Extract the (X, Y) coordinate from the center of the cell holding the provided text.  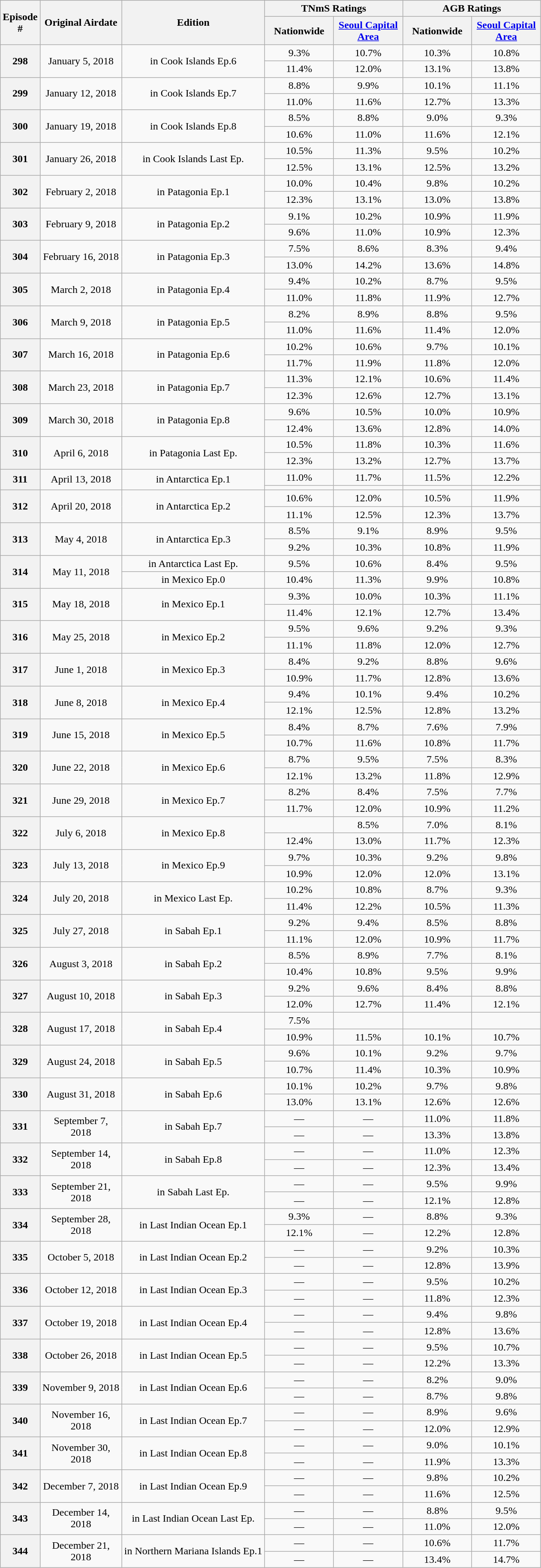
331 (20, 1127)
October 26, 2018 (81, 1355)
in Mexico Ep.2 (193, 637)
August 3, 2018 (81, 963)
in Patagonia Ep.6 (193, 355)
February 2, 2018 (81, 191)
February 16, 2018 (81, 257)
December 7, 2018 (81, 1486)
March 9, 2018 (81, 322)
in Patagonia Ep.3 (193, 257)
341 (20, 1453)
in Sabah Ep.7 (193, 1127)
344 (20, 1551)
in Sabah Ep.1 (193, 931)
December 21, 2018 (81, 1551)
in Last Indian Ocean Ep.2 (193, 1257)
in Mexico Ep.0 (193, 580)
in Sabah Ep.2 (193, 963)
February 9, 2018 (81, 224)
January 26, 2018 (81, 159)
July 27, 2018 (81, 931)
in Patagonia Ep.4 (193, 289)
298 (20, 61)
in Mexico Ep.1 (193, 604)
325 (20, 931)
304 (20, 257)
May 4, 2018 (81, 539)
January 5, 2018 (81, 61)
in Sabah Ep.8 (193, 1159)
324 (20, 898)
in Last Indian Ocean Ep.5 (193, 1355)
in Last Indian Ocean Ep.7 (193, 1420)
338 (20, 1355)
TNmS Ratings (334, 9)
13.9% (506, 1266)
327 (20, 996)
339 (20, 1388)
September 7, 2018 (81, 1127)
335 (20, 1257)
332 (20, 1159)
305 (20, 289)
in Patagonia Ep.1 (193, 191)
in Last Indian Ocean Ep.1 (193, 1224)
July 13, 2018 (81, 865)
September 21, 2018 (81, 1192)
AGB Ratings (472, 9)
343 (20, 1518)
11.2% (506, 808)
in Sabah Ep.4 (193, 1029)
in Cook Islands Ep.7 (193, 93)
November 16, 2018 (81, 1420)
in Patagonia Ep.8 (193, 420)
June 1, 2018 (81, 669)
299 (20, 93)
7.6% (437, 727)
323 (20, 865)
303 (20, 224)
342 (20, 1486)
329 (20, 1061)
14.7% (506, 1559)
in Last Indian Ocean Ep.6 (193, 1388)
in Cook Islands Last Ep. (193, 159)
302 (20, 191)
December 14, 2018 (81, 1518)
14.2% (368, 265)
337 (20, 1323)
in Antarctica Ep.2 (193, 507)
in Sabah Ep.3 (193, 996)
in Patagonia Ep.2 (193, 224)
November 9, 2018 (81, 1388)
14.8% (506, 265)
in Last Indian Ocean Last Ep. (193, 1518)
in Last Indian Ocean Ep.3 (193, 1290)
312 (20, 507)
June 22, 2018 (81, 768)
January 12, 2018 (81, 93)
318 (20, 702)
308 (20, 387)
July 6, 2018 (81, 833)
330 (20, 1094)
317 (20, 669)
14.0% (506, 428)
August 31, 2018 (81, 1094)
309 (20, 420)
315 (20, 604)
March 30, 2018 (81, 420)
June 8, 2018 (81, 702)
October 5, 2018 (81, 1257)
May 11, 2018 (81, 572)
in Patagonia Last Ep. (193, 452)
8.6% (368, 249)
314 (20, 572)
June 29, 2018 (81, 800)
in Sabah Ep.5 (193, 1061)
April 20, 2018 (81, 507)
in Mexico Ep.4 (193, 702)
326 (20, 963)
in Mexico Last Ep. (193, 898)
7.9% (506, 727)
in Sabah Last Ep. (193, 1192)
334 (20, 1224)
311 (20, 479)
310 (20, 452)
April 6, 2018 (81, 452)
October 12, 2018 (81, 1290)
in Antarctica Last Ep. (193, 564)
in Last Indian Ocean Ep.4 (193, 1323)
in Mexico Ep.6 (193, 768)
September 28, 2018 (81, 1224)
April 13, 2018 (81, 479)
340 (20, 1420)
in Mexico Ep.8 (193, 833)
313 (20, 539)
in Antarctica Ep.1 (193, 479)
300 (20, 126)
November 30, 2018 (81, 1453)
August 17, 2018 (81, 1029)
in Mexico Ep.9 (193, 865)
in Mexico Ep.5 (193, 735)
July 20, 2018 (81, 898)
328 (20, 1029)
August 10, 2018 (81, 996)
in Last Indian Ocean Ep.9 (193, 1486)
in Antarctica Ep.3 (193, 539)
January 19, 2018 (81, 126)
March 2, 2018 (81, 289)
307 (20, 355)
in Last Indian Ocean Ep.8 (193, 1453)
7.0% (437, 825)
322 (20, 833)
in Mexico Ep.3 (193, 669)
May 25, 2018 (81, 637)
320 (20, 768)
October 19, 2018 (81, 1323)
June 15, 2018 (81, 735)
August 24, 2018 (81, 1061)
September 14, 2018 (81, 1159)
333 (20, 1192)
March 16, 2018 (81, 355)
in Mexico Ep.7 (193, 800)
Episode # (20, 22)
321 (20, 800)
March 23, 2018 (81, 387)
in Patagonia Ep.7 (193, 387)
336 (20, 1290)
May 18, 2018 (81, 604)
Original Airdate (81, 22)
in Northern Mariana Islands Ep.1 (193, 1551)
301 (20, 159)
306 (20, 322)
319 (20, 735)
in Patagonia Ep.5 (193, 322)
Edition (193, 22)
316 (20, 637)
in Sabah Ep.6 (193, 1094)
in Cook Islands Ep.6 (193, 61)
in Cook Islands Ep.8 (193, 126)
